Detect which cell encompasses the target text, then output its (X, Y) center coordinate. 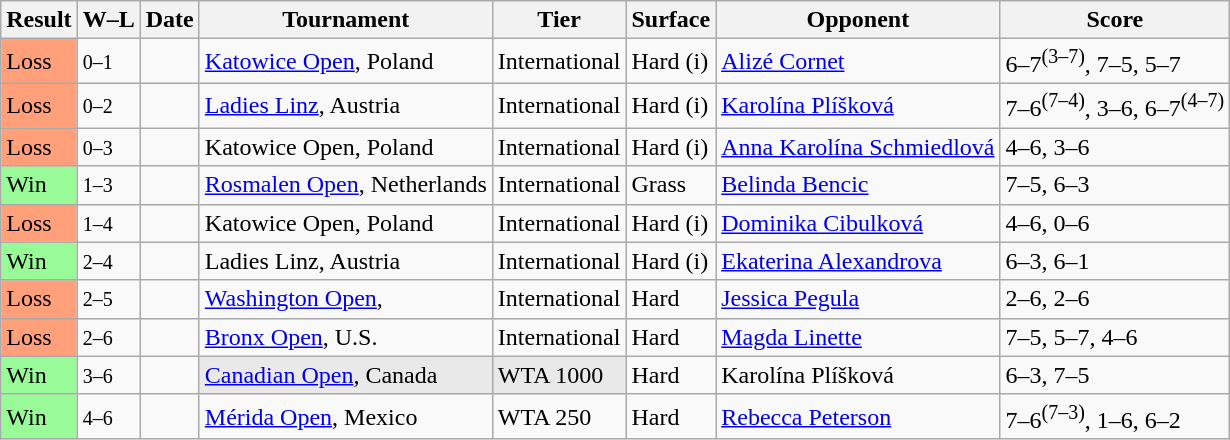
2–4 (108, 261)
6–3, 6–1 (1115, 261)
2–6, 2–6 (1115, 299)
3–6 (108, 375)
W–L (108, 20)
Date (170, 20)
1–4 (108, 223)
Anna Karolína Schmiedlová (858, 147)
1–3 (108, 185)
Surface (671, 20)
Ekaterina Alexandrova (858, 261)
Tournament (346, 20)
Mérida Open, Mexico (346, 416)
Magda Linette (858, 337)
4–6, 0–6 (1115, 223)
7–6(7–3), 1–6, 6–2 (1115, 416)
7–5, 6–3 (1115, 185)
Jessica Pegula (858, 299)
7–5, 5–7, 4–6 (1115, 337)
Opponent (858, 20)
7–6(7–4), 3–6, 6–7(4–7) (1115, 106)
6–3, 7–5 (1115, 375)
WTA 250 (559, 416)
2–5 (108, 299)
Alizé Cornet (858, 62)
Canadian Open, Canada (346, 375)
Belinda Bencic (858, 185)
0–1 (108, 62)
Score (1115, 20)
6–7(3–7), 7–5, 5–7 (1115, 62)
Result (39, 20)
4–6 (108, 416)
Tier (559, 20)
WTA 1000 (559, 375)
2–6 (108, 337)
Rosmalen Open, Netherlands (346, 185)
Rebecca Peterson (858, 416)
Bronx Open, U.S. (346, 337)
4–6, 3–6 (1115, 147)
0–3 (108, 147)
Dominika Cibulková (858, 223)
Grass (671, 185)
0–2 (108, 106)
Washington Open, (346, 299)
